Extract the (x, y) coordinate from the center of the cell holding the provided text.  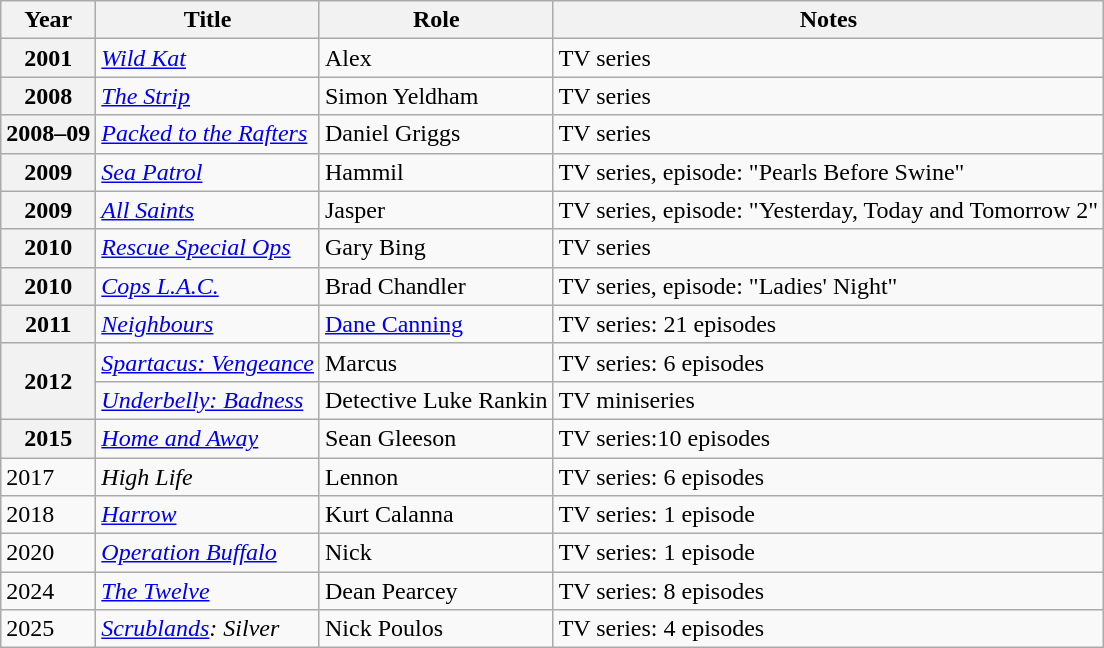
TV series, episode: "Yesterday, Today and Tomorrow 2" (828, 210)
2001 (48, 58)
2015 (48, 438)
The Strip (208, 96)
2008 (48, 96)
TV series, episode: "Pearls Before Swine" (828, 172)
The Twelve (208, 591)
Role (436, 20)
TV series: 8 episodes (828, 591)
TV series: 21 episodes (828, 324)
Underbelly: Badness (208, 400)
Detective Luke Rankin (436, 400)
Nick (436, 553)
Dane Canning (436, 324)
Cops L.A.C. (208, 286)
Nick Poulos (436, 629)
Home and Away (208, 438)
Rescue Special Ops (208, 248)
Neighbours (208, 324)
Sea Patrol (208, 172)
Brad Chandler (436, 286)
Spartacus: Vengeance (208, 362)
Sean Gleeson (436, 438)
2025 (48, 629)
Packed to the Rafters (208, 134)
Notes (828, 20)
Title (208, 20)
2024 (48, 591)
Alex (436, 58)
Operation Buffalo (208, 553)
Daniel Griggs (436, 134)
Lennon (436, 477)
Jasper (436, 210)
TV series: 4 episodes (828, 629)
Simon Yeldham (436, 96)
Kurt Calanna (436, 515)
Harrow (208, 515)
Year (48, 20)
2018 (48, 515)
Marcus (436, 362)
2017 (48, 477)
Gary Bing (436, 248)
Hammil (436, 172)
TV miniseries (828, 400)
2020 (48, 553)
2011 (48, 324)
All Saints (208, 210)
2008–09 (48, 134)
Scrublands: Silver (208, 629)
Wild Kat (208, 58)
TV series:10 episodes (828, 438)
TV series, episode: "Ladies' Night" (828, 286)
High Life (208, 477)
Dean Pearcey (436, 591)
2012 (48, 381)
